Output the [X, Y] coordinate of the center of the cell containing the given text.  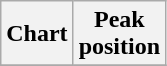
Chart [37, 34]
Peakposition [119, 34]
